Return [X, Y] of the center of cell containing provided text 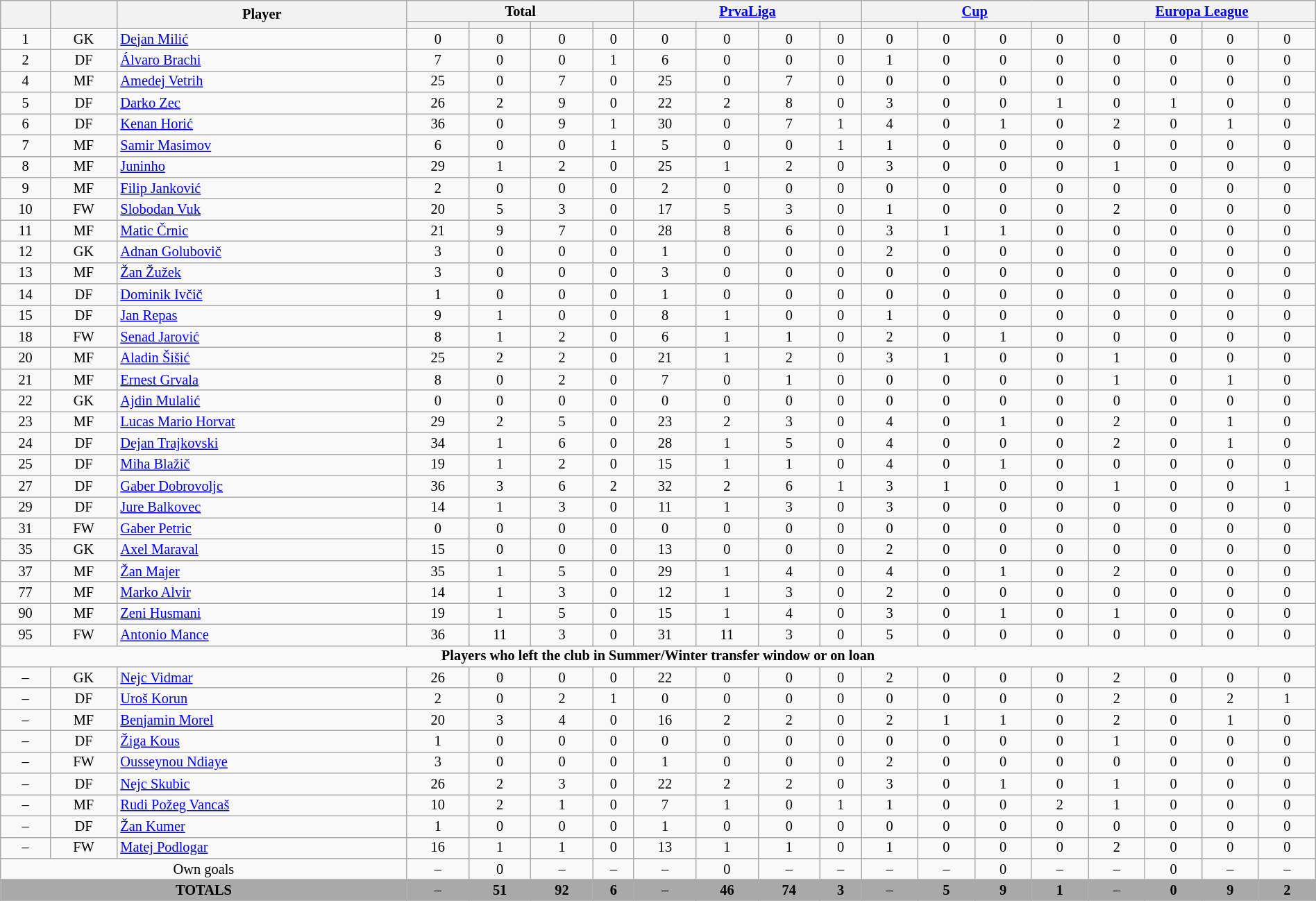
Axel Maraval [262, 550]
77 [26, 593]
Own goals [204, 869]
Adnan Golubovič [262, 251]
17 [665, 210]
Matej Podlogar [262, 848]
Kenan Horić [262, 124]
Ousseynou Ndiaye [262, 762]
Cup [975, 11]
Ajdin Mulalić [262, 401]
Samir Masimov [262, 146]
Uroš Korun [262, 698]
Gaber Petric [262, 529]
Amedej Vetrih [262, 82]
37 [26, 571]
34 [437, 443]
Nejc Vidmar [262, 677]
30 [665, 124]
Senad Jarović [262, 337]
Lucas Mario Horvat [262, 422]
95 [26, 634]
Zeni Husmani [262, 614]
Europa League [1202, 11]
PrvaLiga [747, 11]
Žan Majer [262, 571]
Player [262, 14]
Marko Alvir [262, 593]
Žiga Kous [262, 741]
Žan Kumer [262, 826]
Benjamin Morel [262, 721]
Jure Balkovec [262, 507]
Filip Janković [262, 187]
Matic Črnic [262, 230]
Žan Žužek [262, 273]
32 [665, 486]
Álvaro Brachi [262, 60]
Gaber Dobrovoljc [262, 486]
Ernest Grvala [262, 379]
46 [727, 890]
Slobodan Vuk [262, 210]
Aladin Šišić [262, 358]
Nejc Skubic [262, 784]
Dominik Ivčič [262, 294]
Miha Blažič [262, 465]
Dejan Milić [262, 39]
Total [521, 11]
Juninho [262, 167]
51 [500, 890]
Jan Repas [262, 315]
TOTALS [204, 890]
92 [562, 890]
24 [26, 443]
Antonio Mance [262, 634]
Darko Zec [262, 103]
Dejan Trajkovski [262, 443]
18 [26, 337]
90 [26, 614]
Players who left the club in Summer/Winter transfer window or on loan [658, 657]
27 [26, 486]
Rudi Požeg Vancaš [262, 805]
74 [788, 890]
